Extract the (X, Y) coordinate from the center of the cell holding the provided text.  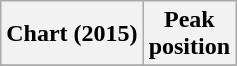
Chart (2015) (72, 34)
Peak position (189, 34)
